Output the [X, Y] coordinate of the center of the cell containing the given text.  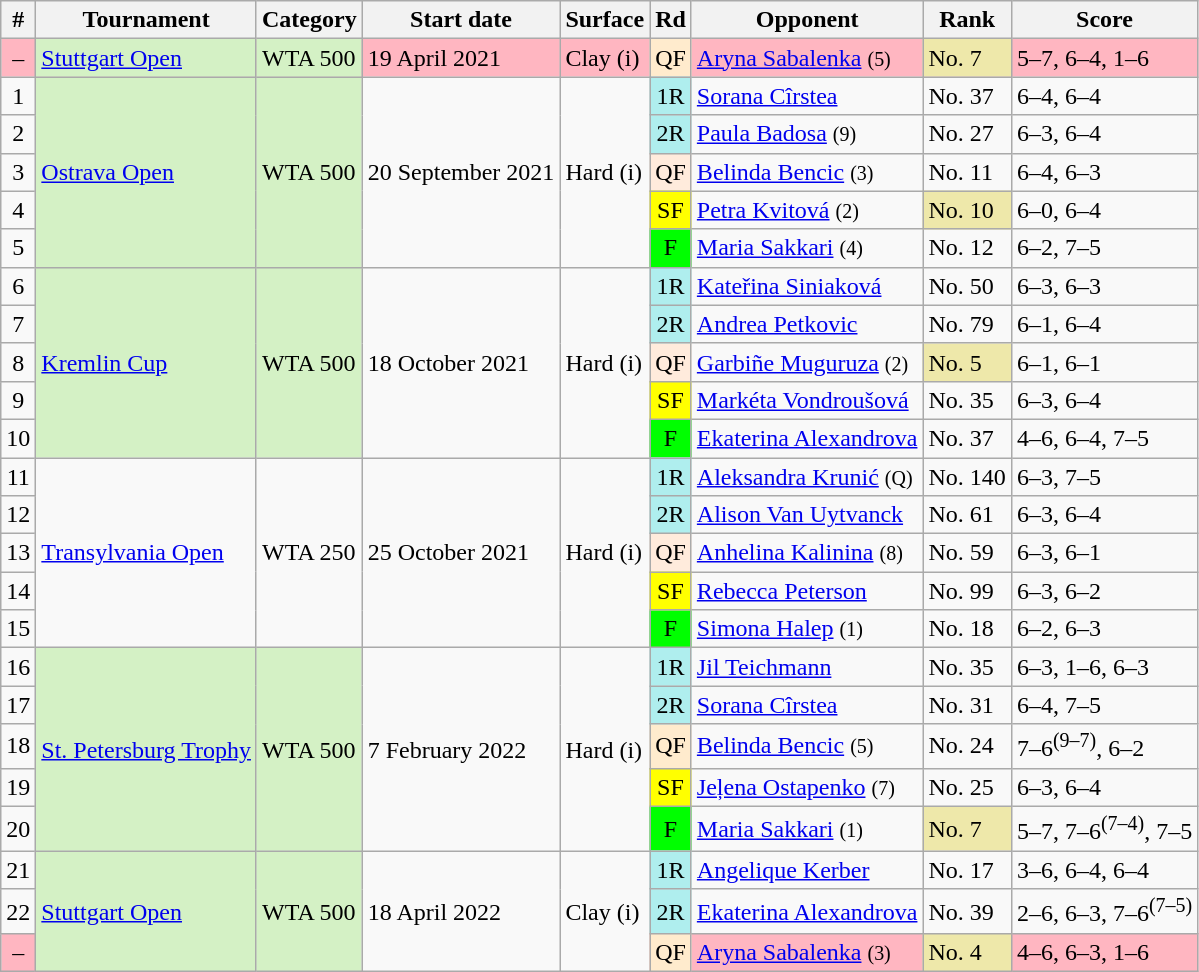
17 [18, 705]
Anhelina Kalinina (8) [807, 553]
No. 10 [967, 210]
No. 4 [967, 953]
Garbiñe Muguruza (2) [807, 362]
7 February 2022 [461, 750]
5–7, 7–6(7–4), 7–5 [1104, 830]
1 [18, 96]
9 [18, 400]
4–6, 6–3, 1–6 [1104, 953]
No. 61 [967, 515]
No. 59 [967, 553]
7–6(9–7), 6–2 [1104, 746]
Rebecca Peterson [807, 591]
7 [18, 324]
21 [18, 870]
19 April 2021 [461, 58]
Paula Badosa (9) [807, 134]
22 [18, 912]
Aleksandra Krunić (Q) [807, 477]
6–2, 7–5 [1104, 248]
8 [18, 362]
Angelique Kerber [807, 870]
5–7, 6–4, 1–6 [1104, 58]
Belinda Bencic (3) [807, 172]
15 [18, 629]
Jeļena Ostapenko (7) [807, 787]
No. 25 [967, 787]
No. 17 [967, 870]
6–1, 6–1 [1104, 362]
16 [18, 667]
6–4, 7–5 [1104, 705]
4 [18, 210]
St. Petersburg Trophy [146, 750]
6–3, 6–2 [1104, 591]
Maria Sakkari (4) [807, 248]
No. 5 [967, 362]
18 October 2021 [461, 362]
No. 27 [967, 134]
Aryna Sabalenka (5) [807, 58]
6–3, 7–5 [1104, 477]
12 [18, 515]
6–3, 6–3 [1104, 286]
No. 79 [967, 324]
No. 11 [967, 172]
Rank [967, 20]
6–2, 6–3 [1104, 629]
Score [1104, 20]
6–4, 6–4 [1104, 96]
2 [18, 134]
11 [18, 477]
3 [18, 172]
18 April 2022 [461, 912]
No. 12 [967, 248]
Opponent [807, 20]
Aryna Sabalenka (3) [807, 953]
No. 99 [967, 591]
2–6, 6–3, 7–6(7–5) [1104, 912]
6 [18, 286]
Markéta Vondroušová [807, 400]
No. 140 [967, 477]
13 [18, 553]
No. 31 [967, 705]
Category [309, 20]
Ostrava Open [146, 172]
Start date [461, 20]
3–6, 6–4, 6–4 [1104, 870]
6–0, 6–4 [1104, 210]
Andrea Petkovic [807, 324]
6–1, 6–4 [1104, 324]
4–6, 6–4, 7–5 [1104, 438]
25 October 2021 [461, 553]
5 [18, 248]
No. 39 [967, 912]
Belinda Bencic (5) [807, 746]
No. 50 [967, 286]
Petra Kvitová (2) [807, 210]
# [18, 20]
6–3, 6–1 [1104, 553]
6–3, 1–6, 6–3 [1104, 667]
18 [18, 746]
No. 18 [967, 629]
Alison Van Uytvanck [807, 515]
Surface [605, 20]
10 [18, 438]
WTA 250 [309, 553]
20 September 2021 [461, 172]
14 [18, 591]
Tournament [146, 20]
19 [18, 787]
Maria Sakkari (1) [807, 830]
No. 24 [967, 746]
Kremlin Cup [146, 362]
20 [18, 830]
Transylvania Open [146, 553]
Simona Halep (1) [807, 629]
Rd [671, 20]
Jil Teichmann [807, 667]
Kateřina Siniaková [807, 286]
6–4, 6–3 [1104, 172]
